Capture the cell that displays the provided text and extract its [X, Y] central coordinate. 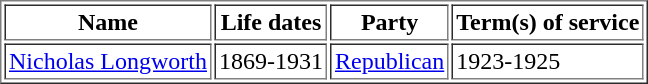
Life dates [270, 22]
Party [389, 22]
1869-1931 [270, 62]
1923-1925 [548, 62]
Republican [389, 62]
Nicholas Longworth [108, 62]
Term(s) of service [548, 22]
Name [108, 22]
